Scan for the cell matching the given text and deliver its (X, Y) coordinate at center. 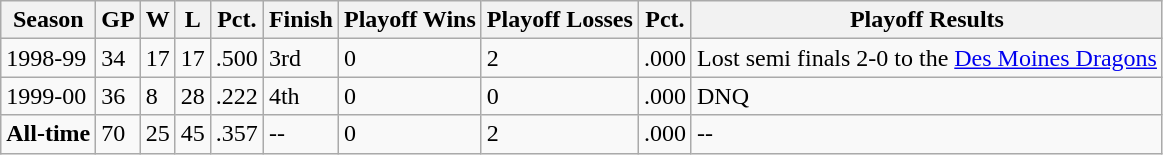
L (192, 20)
Playoff Losses (560, 20)
W (158, 20)
25 (158, 134)
Playoff Wins (410, 20)
Lost semi finals 2-0 to the Des Moines Dragons (926, 58)
28 (192, 96)
Playoff Results (926, 20)
70 (118, 134)
GP (118, 20)
.500 (236, 58)
34 (118, 58)
36 (118, 96)
1998-99 (48, 58)
.357 (236, 134)
Season (48, 20)
1999-00 (48, 96)
All-time (48, 134)
DNQ (926, 96)
8 (158, 96)
.222 (236, 96)
Finish (300, 20)
3rd (300, 58)
45 (192, 134)
4th (300, 96)
